Identify which cell holds the provided text, then report its (X, Y) central coordinate. 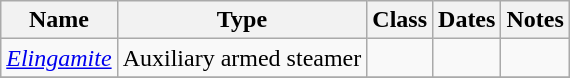
Elingamite (59, 58)
Type (242, 20)
Dates (467, 20)
Auxiliary armed steamer (242, 58)
Name (59, 20)
Class (400, 20)
Notes (535, 20)
